Identify which cell holds the provided text, then report its (X, Y) central coordinate. 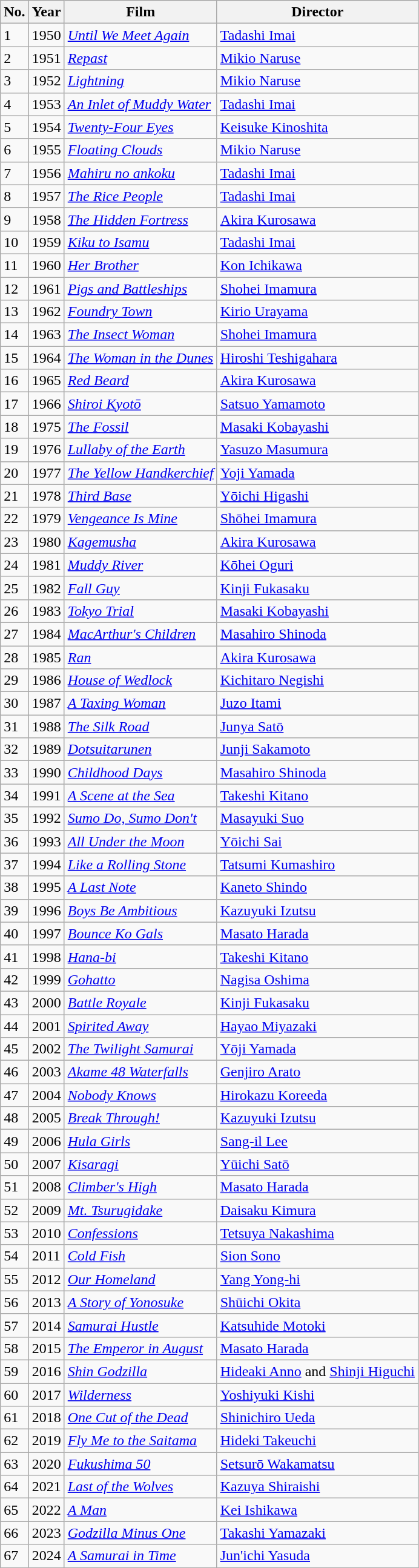
5 (15, 127)
3 (15, 81)
Her Brother (140, 265)
Satsuo Yamamoto (317, 404)
The Twilight Samurai (140, 1049)
1995 (46, 888)
11 (15, 265)
1962 (46, 312)
1988 (46, 726)
Nobody Knows (140, 1095)
Year (46, 12)
2016 (46, 1371)
1979 (46, 519)
2014 (46, 1325)
Climber's High (140, 1187)
Nagisa Oshima (317, 980)
1999 (46, 980)
1980 (46, 542)
The Emperor in August (140, 1348)
33 (15, 772)
1989 (46, 749)
The Fossil (140, 427)
The Yellow Handkerchief (140, 473)
61 (15, 1418)
Repast (140, 58)
42 (15, 980)
1964 (46, 358)
31 (15, 726)
Tokyo Trial (140, 611)
A Taxing Woman (140, 703)
6 (15, 150)
Kōhei Oguri (317, 565)
21 (15, 496)
17 (15, 404)
23 (15, 542)
2022 (46, 1510)
2021 (46, 1487)
25 (15, 588)
50 (15, 1164)
Lullaby of the Earth (140, 450)
2024 (46, 1556)
House of Wedlock (140, 680)
44 (15, 1026)
60 (15, 1394)
Floating Clouds (140, 150)
2002 (46, 1049)
1984 (46, 634)
Boys Be Ambitious (140, 911)
No. (15, 12)
Battle Royale (140, 1003)
1951 (46, 58)
1960 (46, 265)
Yōichi Higashi (317, 496)
Like a Rolling Stone (140, 865)
2019 (46, 1441)
2020 (46, 1464)
1987 (46, 703)
2000 (46, 1003)
Hiroshi Teshigahara (317, 358)
An Inlet of Muddy Water (140, 104)
Juzo Itami (317, 703)
Mt. Tsurugidake (140, 1210)
56 (15, 1302)
Fall Guy (140, 588)
Childhood Days (140, 772)
37 (15, 865)
52 (15, 1210)
All Under the Moon (140, 842)
28 (15, 657)
15 (15, 358)
46 (15, 1072)
Bounce Ko Gals (140, 934)
53 (15, 1233)
Kiku to Isamu (140, 242)
2001 (46, 1026)
55 (15, 1279)
Until We Meet Again (140, 35)
65 (15, 1510)
Keisuke Kinoshita (317, 127)
Yasuzo Masumura (317, 450)
66 (15, 1533)
Tatsumi Kumashiro (317, 865)
58 (15, 1348)
One Cut of the Dead (140, 1418)
41 (15, 957)
2004 (46, 1095)
2011 (46, 1256)
30 (15, 703)
Lightning (140, 81)
Ran (140, 657)
The Silk Road (140, 726)
1965 (46, 381)
Hana-bi (140, 957)
Sang-il Lee (317, 1141)
13 (15, 312)
A Man (140, 1510)
64 (15, 1487)
Kagemusha (140, 542)
The Rice People (140, 196)
19 (15, 450)
62 (15, 1441)
8 (15, 196)
1963 (46, 335)
9 (15, 219)
14 (15, 335)
1982 (46, 588)
Pigs and Battleships (140, 289)
2012 (46, 1279)
Shin Godzilla (140, 1371)
1 (15, 35)
1975 (46, 427)
Genjiro Arato (317, 1072)
1997 (46, 934)
7 (15, 173)
20 (15, 473)
29 (15, 680)
Yang Yong-hi (317, 1279)
Last of the Wolves (140, 1487)
54 (15, 1256)
1985 (46, 657)
2005 (46, 1118)
2015 (46, 1348)
2017 (46, 1394)
16 (15, 381)
Film (140, 12)
12 (15, 289)
Kirio Urayama (317, 312)
35 (15, 819)
Hideaki Anno and Shinji Higuchi (317, 1371)
1957 (46, 196)
Third Base (140, 496)
Katsuhide Motoki (317, 1325)
59 (15, 1371)
1998 (46, 957)
Tetsuya Nakashima (317, 1233)
34 (15, 796)
1983 (46, 611)
Spirited Away (140, 1026)
Confessions (140, 1233)
2 (15, 58)
Kichitaro Negishi (317, 680)
22 (15, 519)
Hideki Takeuchi (317, 1441)
Shūichi Okita (317, 1302)
Break Through! (140, 1118)
1966 (46, 404)
Kei Ishikawa (317, 1510)
Yūichi Satō (317, 1164)
Shinichiro Ueda (317, 1418)
1993 (46, 842)
Fly Me to the Saitama (140, 1441)
1959 (46, 242)
Yōichi Sai (317, 842)
MacArthur's Children (140, 634)
Cold Fish (140, 1256)
43 (15, 1003)
Setsurō Wakamatsu (317, 1464)
Masayuki Suo (317, 819)
Hula Girls (140, 1141)
26 (15, 611)
Our Homeland (140, 1279)
1953 (46, 104)
18 (15, 427)
Daisaku Kimura (317, 1210)
1954 (46, 127)
4 (15, 104)
1956 (46, 173)
1961 (46, 289)
1992 (46, 819)
48 (15, 1118)
2023 (46, 1533)
Director (317, 12)
Twenty-Four Eyes (140, 127)
40 (15, 934)
49 (15, 1141)
39 (15, 911)
Yoji Yamada (317, 473)
2006 (46, 1141)
Vengeance Is Mine (140, 519)
Shōhei Imamura (317, 519)
A Story of Yonosuke (140, 1302)
27 (15, 634)
1996 (46, 911)
2009 (46, 1210)
Akame 48 Waterfalls (140, 1072)
Red Beard (140, 381)
1978 (46, 496)
Jun'ichi Yasuda (317, 1556)
1994 (46, 865)
Hayao Miyazaki (317, 1026)
The Woman in the Dunes (140, 358)
Kaneto Shindo (317, 888)
57 (15, 1325)
A Samurai in Time (140, 1556)
2007 (46, 1164)
2008 (46, 1187)
1986 (46, 680)
Godzilla Minus One (140, 1533)
2010 (46, 1233)
2013 (46, 1302)
63 (15, 1464)
2018 (46, 1418)
24 (15, 565)
1952 (46, 81)
Wilderness (140, 1394)
1977 (46, 473)
Junya Satō (317, 726)
The Insect Woman (140, 335)
47 (15, 1095)
2003 (46, 1072)
1958 (46, 219)
Mahiru no ankoku (140, 173)
1976 (46, 450)
Gohatto (140, 980)
The Hidden Fortress (140, 219)
1991 (46, 796)
67 (15, 1556)
Takashi Yamazaki (317, 1533)
Yōji Yamada (317, 1049)
1955 (46, 150)
Kazuya Shiraishi (317, 1487)
32 (15, 749)
1981 (46, 565)
1950 (46, 35)
Dotsuitarunen (140, 749)
10 (15, 242)
Kisaragi (140, 1164)
51 (15, 1187)
Foundry Town (140, 312)
Samurai Hustle (140, 1325)
A Last Note (140, 888)
1990 (46, 772)
Yoshiyuki Kishi (317, 1394)
Hirokazu Koreeda (317, 1095)
Junji Sakamoto (317, 749)
A Scene at the Sea (140, 796)
36 (15, 842)
Muddy River (140, 565)
Sumo Do, Sumo Don't (140, 819)
Shiroi Kyotō (140, 404)
Sion Sono (317, 1256)
45 (15, 1049)
Fukushima 50 (140, 1464)
38 (15, 888)
Kon Ichikawa (317, 265)
